Pinpoint the cell where the given text exists, returning its [x, y] midpoint coordinate. 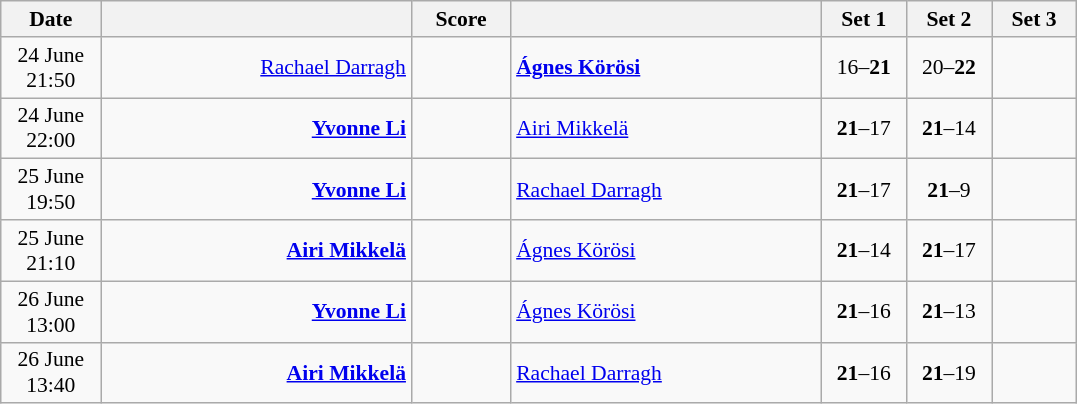
Set 3 [1034, 19]
24 June21:50 [51, 68]
Date [51, 19]
Set 2 [948, 19]
Score [461, 19]
25 June19:50 [51, 190]
21–9 [948, 190]
26 June13:00 [51, 312]
21–13 [948, 312]
Set 1 [864, 19]
16–21 [864, 68]
25 June21:10 [51, 250]
20–22 [948, 68]
21–19 [948, 372]
24 June22:00 [51, 128]
26 June13:40 [51, 372]
